Scan for the cell matching the given text and deliver its (x, y) coordinate at center. 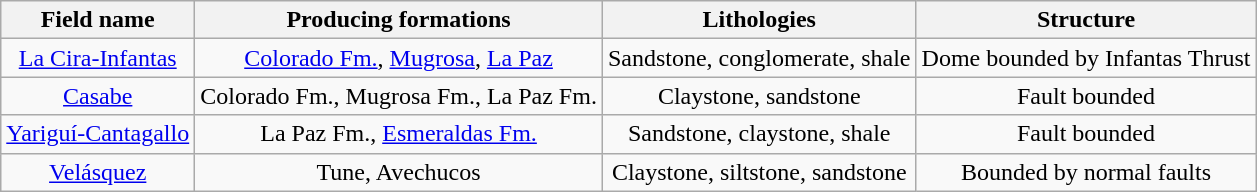
Bounded by normal faults (1086, 172)
La Paz Fm., Esmeraldas Fm. (399, 134)
Sandstone, claystone, shale (759, 134)
La Cira-Infantas (98, 58)
Tune, Avechucos (399, 172)
Lithologies (759, 20)
Dome bounded by Infantas Thrust (1086, 58)
Claystone, sandstone (759, 96)
Colorado Fm., Mugrosa Fm., La Paz Fm. (399, 96)
Casabe (98, 96)
Field name (98, 20)
Yariguí-Cantagallo (98, 134)
Colorado Fm., Mugrosa, La Paz (399, 58)
Structure (1086, 20)
Sandstone, conglomerate, shale (759, 58)
Claystone, siltstone, sandstone (759, 172)
Producing formations (399, 20)
Velásquez (98, 172)
